Capture the cell that displays the provided text and extract its [X, Y] central coordinate. 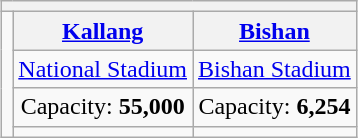
Bishan Stadium [275, 69]
Bishan [275, 31]
National Stadium [103, 69]
Capacity: 55,000 [103, 107]
Kallang [103, 31]
Capacity: 6,254 [275, 107]
